Output the [X, Y] coordinate of the center of the cell containing the given text.  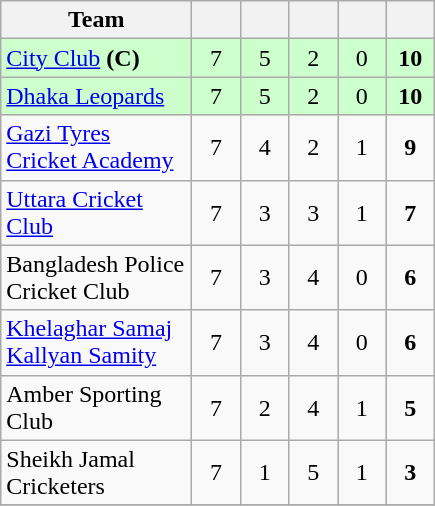
Amber Sporting Club [96, 408]
Dhaka Leopards [96, 96]
Khelaghar Samaj Kallyan Samity [96, 342]
Team [96, 20]
9 [410, 148]
City Club (C) [96, 58]
Gazi Tyres Cricket Academy [96, 148]
Sheikh Jamal Cricketers [96, 472]
Bangladesh Police Cricket Club [96, 278]
Uttara Cricket Club [96, 212]
